Return the (X, Y) coordinate for the center point of the cell that contains the specified text.  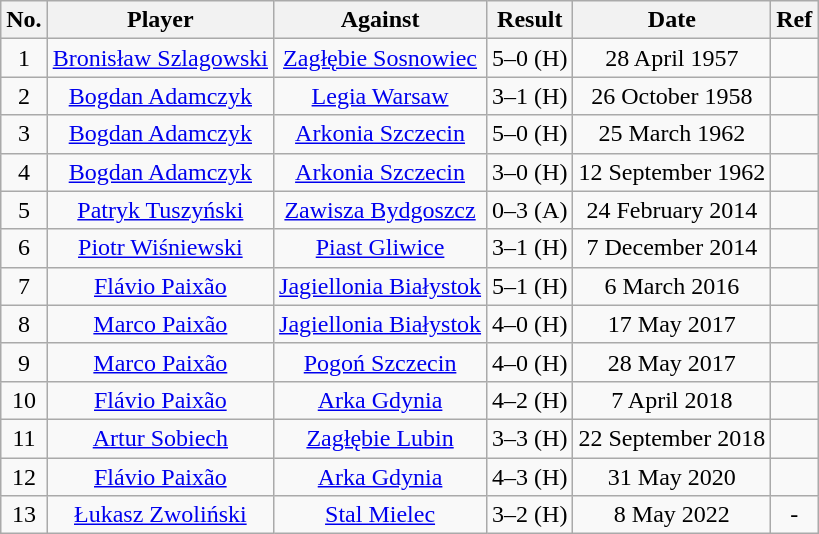
31 May 2020 (672, 477)
4–3 (H) (530, 477)
4 (24, 172)
Artur Sobiech (160, 438)
Zagłębie Sosnowiec (380, 58)
3 (24, 134)
Piotr Wiśniewski (160, 248)
Legia Warsaw (380, 96)
7 April 2018 (672, 400)
Date (672, 20)
28 April 1957 (672, 58)
6 March 2016 (672, 286)
Zawisza Bydgoszcz (380, 210)
3–3 (H) (530, 438)
26 October 1958 (672, 96)
Against (380, 20)
22 September 2018 (672, 438)
10 (24, 400)
No. (24, 20)
Result (530, 20)
8 (24, 324)
12 (24, 477)
11 (24, 438)
3–2 (H) (530, 515)
13 (24, 515)
1 (24, 58)
8 May 2022 (672, 515)
12 September 1962 (672, 172)
6 (24, 248)
Zagłębie Lubin (380, 438)
28 May 2017 (672, 362)
2 (24, 96)
Player (160, 20)
5–1 (H) (530, 286)
Piast Gliwice (380, 248)
7 (24, 286)
0–3 (A) (530, 210)
Pogoń Szczecin (380, 362)
Patryk Tuszyński (160, 210)
Bronisław Szlagowski (160, 58)
- (794, 515)
4–2 (H) (530, 400)
9 (24, 362)
17 May 2017 (672, 324)
3–0 (H) (530, 172)
7 December 2014 (672, 248)
Łukasz Zwoliński (160, 515)
5 (24, 210)
Ref (794, 20)
Stal Mielec (380, 515)
24 February 2014 (672, 210)
25 March 1962 (672, 134)
